Locate the cell with the specified text and output its (x, y) center coordinate. 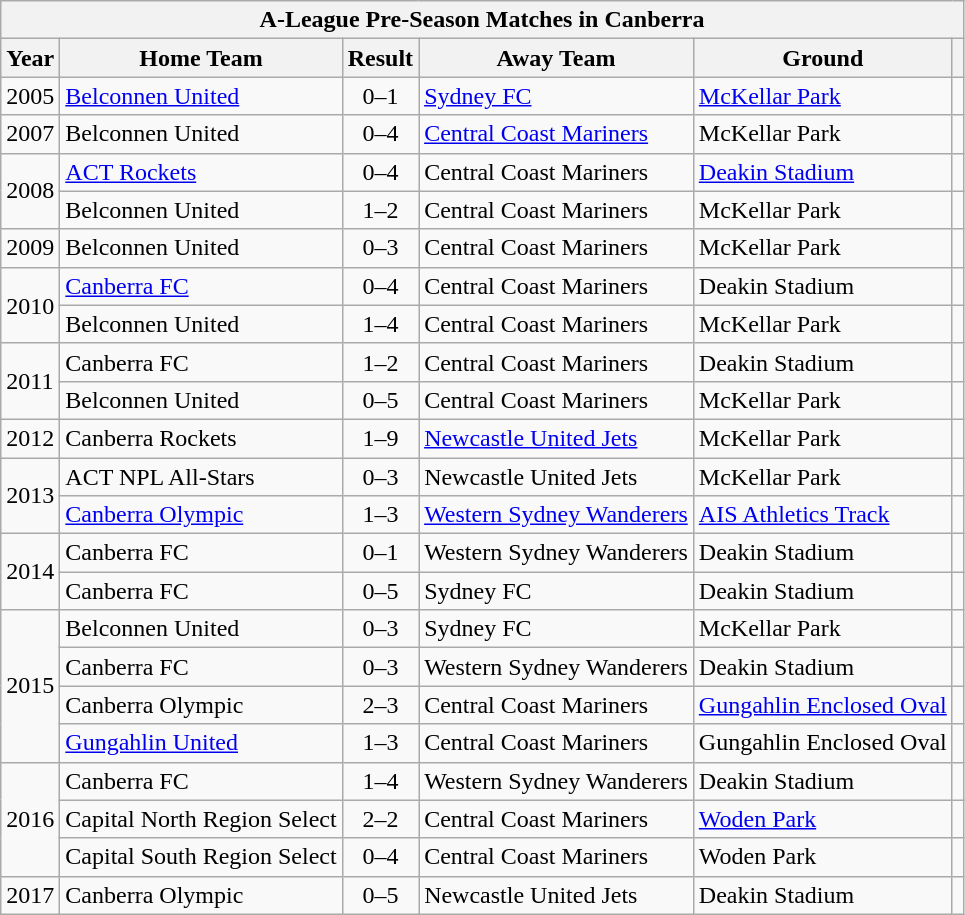
Away Team (556, 58)
2–2 (380, 819)
2016 (30, 819)
AIS Athletics Track (822, 515)
2010 (30, 305)
Result (380, 58)
2012 (30, 438)
2014 (30, 572)
Canberra Rockets (201, 438)
ACT Rockets (201, 172)
ACT NPL All-Stars (201, 477)
2–3 (380, 705)
2008 (30, 191)
2017 (30, 895)
2015 (30, 686)
2007 (30, 134)
Ground (822, 58)
2013 (30, 496)
Home Team (201, 58)
2005 (30, 96)
1–9 (380, 438)
Capital South Region Select (201, 857)
2009 (30, 248)
Capital North Region Select (201, 819)
Year (30, 58)
Gungahlin United (201, 743)
2011 (30, 381)
A-League Pre-Season Matches in Canberra (482, 20)
